Extract the [x, y] coordinate from the center of the cell holding the provided text.  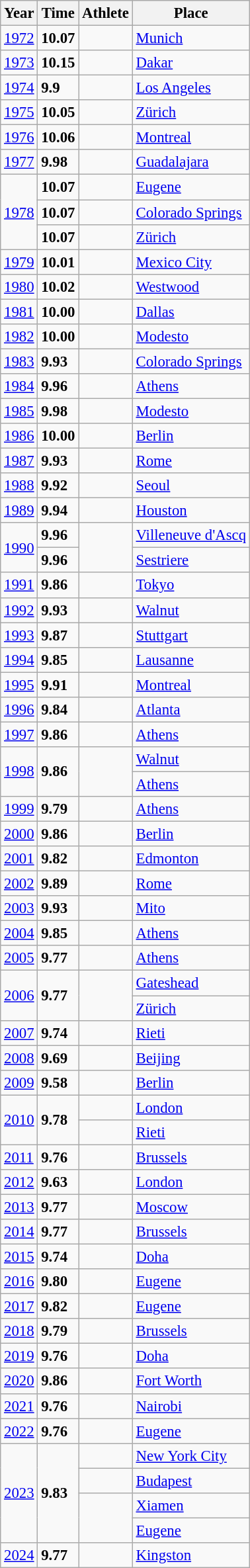
1993 [19, 635]
2023 [19, 1493]
Nairobi [190, 1406]
Tokyo [190, 586]
2017 [19, 1307]
Fort Worth [190, 1381]
Xiamen [190, 1506]
Athlete [106, 13]
Los Angeles [190, 88]
1981 [19, 312]
1987 [19, 461]
1979 [19, 262]
10.05 [58, 112]
1989 [19, 511]
1974 [19, 88]
Edmonton [190, 859]
Beijing [190, 1058]
1983 [19, 361]
1991 [19, 586]
1994 [19, 660]
1985 [19, 411]
9.91 [58, 685]
2020 [19, 1381]
Dallas [190, 312]
2010 [19, 1119]
1977 [19, 162]
9.87 [58, 635]
Mexico City [190, 262]
1980 [19, 286]
2024 [19, 1555]
New York City [190, 1456]
2005 [19, 959]
Seoul [190, 486]
2001 [19, 859]
9.9 [58, 88]
2011 [19, 1157]
2021 [19, 1406]
2008 [19, 1058]
1976 [19, 138]
10.15 [58, 63]
1999 [19, 809]
Lausanne [190, 660]
1998 [19, 771]
2018 [19, 1331]
Kingston [190, 1555]
Stuttgart [190, 635]
2002 [19, 884]
2004 [19, 934]
1990 [19, 548]
Villeneuve d'Ascq [190, 535]
10.02 [58, 286]
2013 [19, 1207]
Time [58, 13]
Place [190, 13]
2009 [19, 1082]
9.58 [58, 1082]
2014 [19, 1232]
2015 [19, 1257]
1996 [19, 710]
9.89 [58, 884]
9.92 [58, 486]
9.80 [58, 1282]
Sestriere [190, 560]
Gateshead [190, 983]
2012 [19, 1182]
Moscow [190, 1207]
Munich [190, 38]
2016 [19, 1282]
2003 [19, 908]
2006 [19, 995]
9.83 [58, 1493]
Atlanta [190, 710]
1975 [19, 112]
Guadalajara [190, 162]
Westwood [190, 286]
9.63 [58, 1182]
9.84 [58, 710]
1982 [19, 337]
Houston [190, 511]
Year [19, 13]
2022 [19, 1431]
2007 [19, 1033]
1973 [19, 63]
9.94 [58, 511]
2000 [19, 834]
1972 [19, 38]
Budapest [190, 1481]
1997 [19, 734]
2019 [19, 1356]
1992 [19, 610]
10.06 [58, 138]
9.69 [58, 1058]
9.78 [58, 1119]
1986 [19, 436]
1978 [19, 212]
Dakar [190, 63]
1988 [19, 486]
Mito [190, 908]
1995 [19, 685]
10.01 [58, 262]
1984 [19, 386]
